Return (x, y) of the center of cell containing provided text 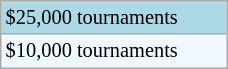
$25,000 tournaments (114, 17)
$10,000 tournaments (114, 51)
